Pinpoint the cell where the given text exists, returning its (X, Y) midpoint coordinate. 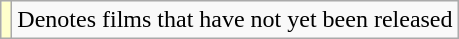
Denotes films that have not yet been released (235, 20)
